Locate the cell with the specified text and output its (x, y) center coordinate. 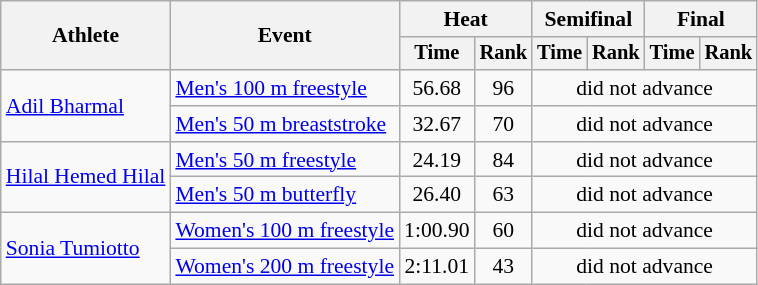
43 (504, 267)
84 (504, 160)
Men's 50 m breaststroke (284, 124)
Men's 50 m butterfly (284, 195)
Athlete (86, 36)
96 (504, 88)
Final (701, 19)
70 (504, 124)
24.19 (436, 160)
1:00.90 (436, 231)
56.68 (436, 88)
2:11.01 (436, 267)
32.67 (436, 124)
60 (504, 231)
Heat (466, 19)
26.40 (436, 195)
Sonia Tumiotto (86, 248)
Men's 50 m freestyle (284, 160)
Semifinal (588, 19)
Event (284, 36)
63 (504, 195)
Men's 100 m freestyle (284, 88)
Women's 100 m freestyle (284, 231)
Women's 200 m freestyle (284, 267)
Adil Bharmal (86, 106)
Hilal Hemed Hilal (86, 178)
